Extract the (X, Y) coordinate from the center of the cell holding the provided text.  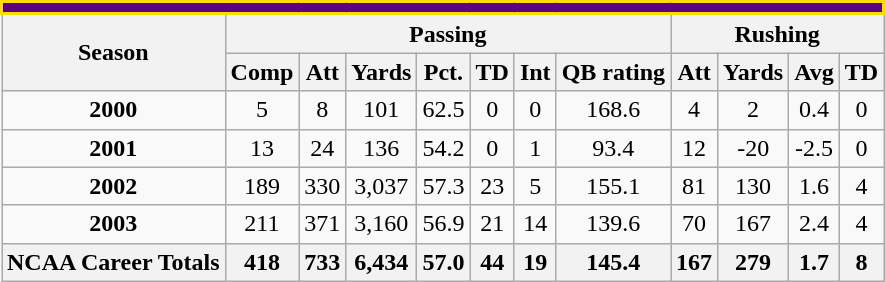
2 (754, 110)
371 (322, 224)
21 (492, 224)
57.0 (444, 262)
57.3 (444, 186)
Season (114, 52)
19 (535, 262)
2002 (114, 186)
2000 (114, 110)
130 (754, 186)
Int (535, 72)
-2.5 (814, 148)
12 (694, 148)
54.2 (444, 148)
2.4 (814, 224)
3,037 (382, 186)
330 (322, 186)
2003 (114, 224)
-20 (754, 148)
136 (382, 148)
Passing (448, 34)
1 (535, 148)
62.5 (444, 110)
2001 (114, 148)
70 (694, 224)
733 (322, 262)
24 (322, 148)
279 (754, 262)
168.6 (613, 110)
93.4 (613, 148)
101 (382, 110)
139.6 (613, 224)
189 (262, 186)
14 (535, 224)
Avg (814, 72)
145.4 (613, 262)
NCAA Career Totals (114, 262)
44 (492, 262)
13 (262, 148)
1.7 (814, 262)
155.1 (613, 186)
1.6 (814, 186)
418 (262, 262)
81 (694, 186)
3,160 (382, 224)
211 (262, 224)
Pct. (444, 72)
0.4 (814, 110)
6,434 (382, 262)
Rushing (778, 34)
23 (492, 186)
Comp (262, 72)
QB rating (613, 72)
56.9 (444, 224)
